From the cell containing the given text, extract its center point as (X, Y) coordinate. 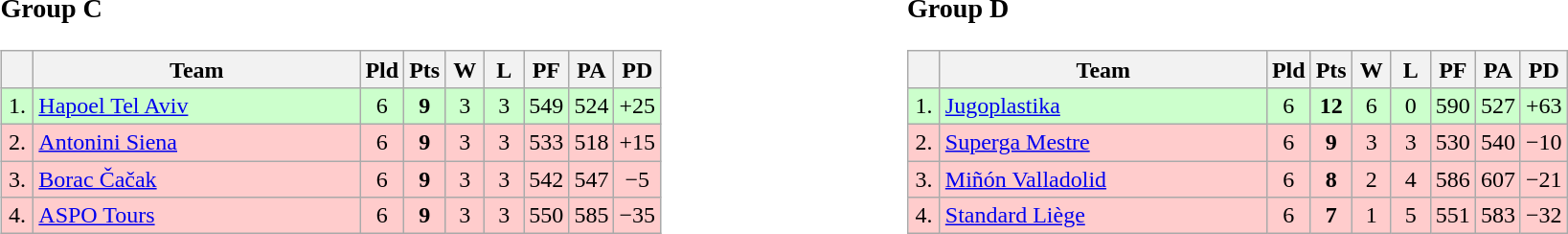
585 (592, 216)
12 (1331, 105)
586 (1452, 179)
Superga Mestre (1103, 143)
540 (1498, 143)
Standard Liège (1103, 216)
Miñón Valladolid (1103, 179)
Borac Čačak (197, 179)
+25 (638, 105)
−10 (1544, 143)
−32 (1544, 216)
607 (1498, 179)
583 (1498, 216)
−35 (638, 216)
Jugoplastika (1103, 105)
590 (1452, 105)
527 (1498, 105)
−21 (1544, 179)
0 (1410, 105)
533 (546, 143)
551 (1452, 216)
+15 (638, 143)
518 (592, 143)
530 (1452, 143)
−5 (638, 179)
1 (1372, 216)
ASPO Tours (197, 216)
Antonini Siena (197, 143)
7 (1331, 216)
547 (592, 179)
2 (1372, 179)
Hapoel Tel Aviv (197, 105)
550 (546, 216)
+63 (1544, 105)
549 (546, 105)
8 (1331, 179)
4 (1410, 179)
542 (546, 179)
5 (1410, 216)
524 (592, 105)
